Provide the [x, y] coordinate of the cell's center where the given text is located.  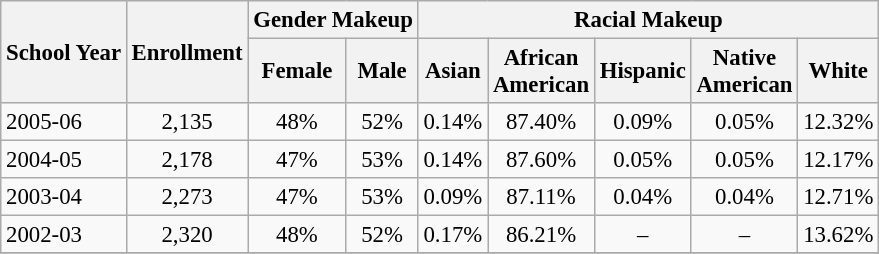
2,320 [187, 235]
2002-03 [64, 235]
12.32% [838, 122]
87.11% [542, 197]
2,135 [187, 122]
Racial Makeup [648, 20]
African American [542, 72]
13.62% [838, 235]
Female [297, 72]
12.17% [838, 160]
School Year [64, 52]
87.60% [542, 160]
White [838, 72]
2,273 [187, 197]
0.17% [452, 235]
Male [382, 72]
Native American [744, 72]
2005-06 [64, 122]
2004-05 [64, 160]
12.71% [838, 197]
86.21% [542, 235]
Gender Makeup [333, 20]
Asian [452, 72]
87.40% [542, 122]
2003-04 [64, 197]
Hispanic [642, 72]
Enrollment [187, 52]
2,178 [187, 160]
